Extract the [X, Y] coordinate from the center of the cell holding the provided text.  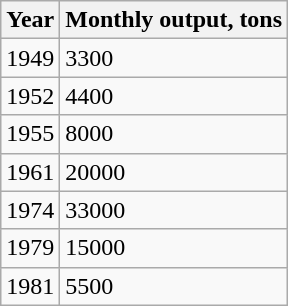
1981 [30, 286]
Year [30, 20]
1961 [30, 172]
Monthly output, tons [174, 20]
20000 [174, 172]
1974 [30, 210]
4400 [174, 96]
1979 [30, 248]
5500 [174, 286]
1949 [30, 58]
15000 [174, 248]
3300 [174, 58]
1955 [30, 134]
1952 [30, 96]
33000 [174, 210]
8000 [174, 134]
